Pinpoint the cell where the given text exists, returning its (X, Y) midpoint coordinate. 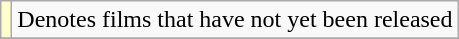
Denotes films that have not yet been released (235, 20)
